Return (X, Y) of the center of cell containing provided text 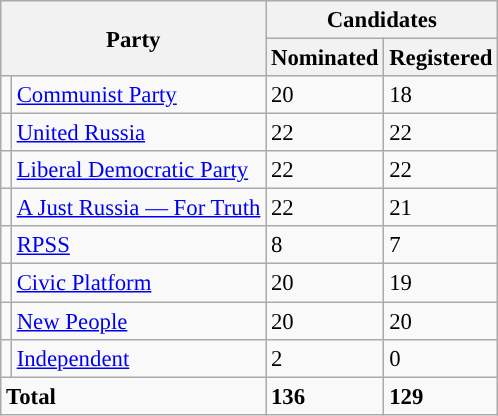
19 (441, 283)
129 (441, 396)
8 (325, 245)
7 (441, 245)
RPSS (138, 245)
Liberal Democratic Party (138, 170)
A Just Russia — For Truth (138, 208)
Total (134, 396)
New People (138, 321)
Candidates (382, 20)
2 (325, 358)
18 (441, 95)
Independent (138, 358)
Communist Party (138, 95)
Civic Platform (138, 283)
21 (441, 208)
136 (325, 396)
Party (134, 38)
Registered (441, 58)
0 (441, 358)
United Russia (138, 133)
Nominated (325, 58)
